Locate the cell with the specified text and output its (X, Y) center coordinate. 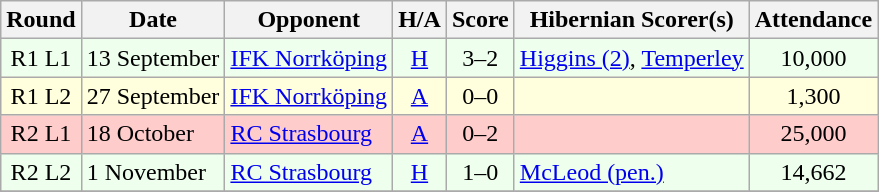
Round (41, 20)
Higgins (2), Temperley (632, 58)
0–0 (480, 96)
13 September (153, 58)
H/A (420, 20)
25,000 (813, 134)
1,300 (813, 96)
Score (480, 20)
R2 L1 (41, 134)
27 September (153, 96)
Opponent (309, 20)
1 November (153, 172)
10,000 (813, 58)
Hibernian Scorer(s) (632, 20)
3–2 (480, 58)
Attendance (813, 20)
0–2 (480, 134)
R1 L1 (41, 58)
14,662 (813, 172)
1–0 (480, 172)
18 October (153, 134)
Date (153, 20)
R1 L2 (41, 96)
McLeod (pen.) (632, 172)
R2 L2 (41, 172)
